Determine the [x, y] coordinate at the center of the cell enclosing the given text.  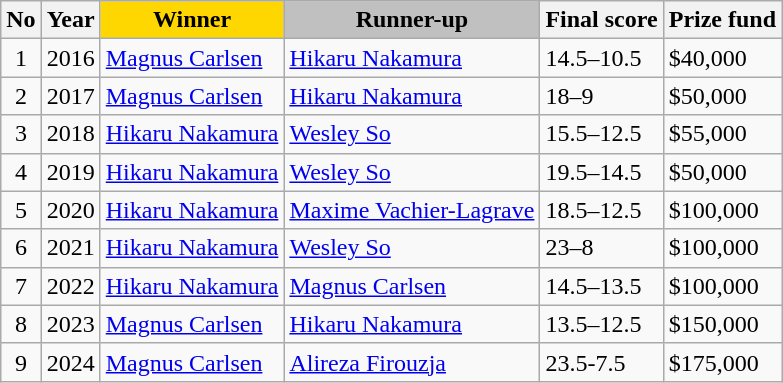
Final score [602, 20]
2018 [70, 134]
$150,000 [722, 324]
1 [21, 58]
2023 [70, 324]
5 [21, 210]
7 [21, 286]
2021 [70, 248]
2020 [70, 210]
18–9 [602, 96]
3 [21, 134]
8 [21, 324]
$40,000 [722, 58]
2022 [70, 286]
2017 [70, 96]
6 [21, 248]
Year [70, 20]
Runner-up [412, 20]
$55,000 [722, 134]
23.5-7.5 [602, 362]
2019 [70, 172]
Maxime Vachier-Lagrave [412, 210]
Winner [192, 20]
23–8 [602, 248]
14.5–13.5 [602, 286]
9 [21, 362]
Alireza Firouzja [412, 362]
No [21, 20]
2016 [70, 58]
15.5–12.5 [602, 134]
Prize fund [722, 20]
13.5–12.5 [602, 324]
19.5–14.5 [602, 172]
$175,000 [722, 362]
2024 [70, 362]
4 [21, 172]
18.5–12.5 [602, 210]
14.5–10.5 [602, 58]
2 [21, 96]
